Detect which cell encompasses the target text, then output its [x, y] center coordinate. 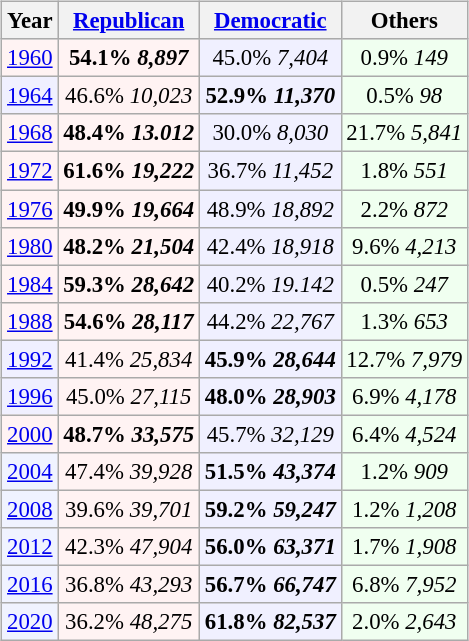
45.7% 32,129 [270, 434]
54.6% 28,117 [129, 321]
39.6% 39,701 [129, 509]
21.7% 5,841 [404, 133]
49.9% 19,664 [129, 209]
1992 [30, 359]
12.7% 7,979 [404, 359]
Republican [129, 21]
6.4% 4,524 [404, 434]
40.2% 19.142 [270, 284]
48.7% 33,575 [129, 434]
61.8% 82,537 [270, 622]
36.2% 48,275 [129, 622]
1.2% 909 [404, 472]
Year [30, 21]
2.0% 2,643 [404, 622]
1976 [30, 209]
56.0% 63,371 [270, 547]
1964 [30, 96]
45.0% 27,115 [129, 396]
48.4% 13.012 [129, 133]
61.6% 19,222 [129, 171]
6.9% 4,178 [404, 396]
41.4% 25,834 [129, 359]
59.2% 59,247 [270, 509]
9.6% 4,213 [404, 246]
1.2% 1,208 [404, 509]
54.1% 8,897 [129, 58]
2012 [30, 547]
1972 [30, 171]
48.0% 28,903 [270, 396]
1996 [30, 396]
1984 [30, 284]
1988 [30, 321]
51.5% 43,374 [270, 472]
46.6% 10,023 [129, 96]
47.4% 39,928 [129, 472]
30.0% 8,030 [270, 133]
1980 [30, 246]
42.4% 18,918 [270, 246]
45.9% 28,644 [270, 359]
36.8% 43,293 [129, 584]
56.7% 66,747 [270, 584]
Others [404, 21]
2004 [30, 472]
2020 [30, 622]
1.8% 551 [404, 171]
0.5% 98 [404, 96]
0.5% 247 [404, 284]
52.9% 11,370 [270, 96]
1968 [30, 133]
0.9% 149 [404, 58]
2000 [30, 434]
2.2% 872 [404, 209]
1.7% 1,908 [404, 547]
36.7% 11,452 [270, 171]
2016 [30, 584]
48.9% 18,892 [270, 209]
Democratic [270, 21]
6.8% 7,952 [404, 584]
59.3% 28,642 [129, 284]
44.2% 22,767 [270, 321]
1960 [30, 58]
48.2% 21,504 [129, 246]
1.3% 653 [404, 321]
2008 [30, 509]
45.0% 7,404 [270, 58]
42.3% 47,904 [129, 547]
